Scan for the cell matching the given text and deliver its [x, y] coordinate at center. 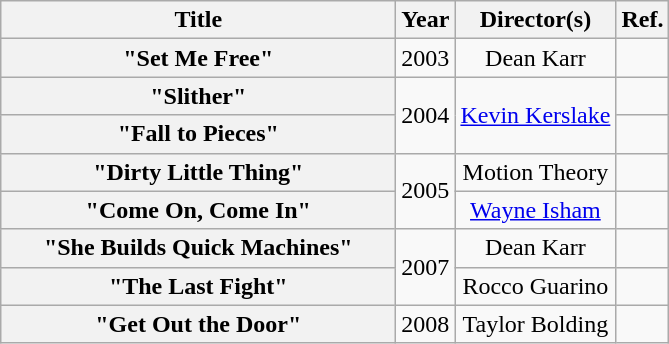
Wayne Isham [536, 210]
"Dirty Little Thing" [198, 172]
2003 [426, 58]
Motion Theory [536, 172]
Taylor Bolding [536, 324]
Director(s) [536, 20]
Ref. [642, 20]
"Fall to Pieces" [198, 134]
2007 [426, 267]
Year [426, 20]
Rocco Guarino [536, 286]
"Come On, Come In" [198, 210]
Title [198, 20]
2008 [426, 324]
"She Builds Quick Machines" [198, 248]
"The Last Fight" [198, 286]
2005 [426, 191]
2004 [426, 115]
Kevin Kerslake [536, 115]
"Set Me Free" [198, 58]
"Get Out the Door" [198, 324]
"Slither" [198, 96]
